Return the [x, y] coordinate for the center point of the cell that contains the specified text.  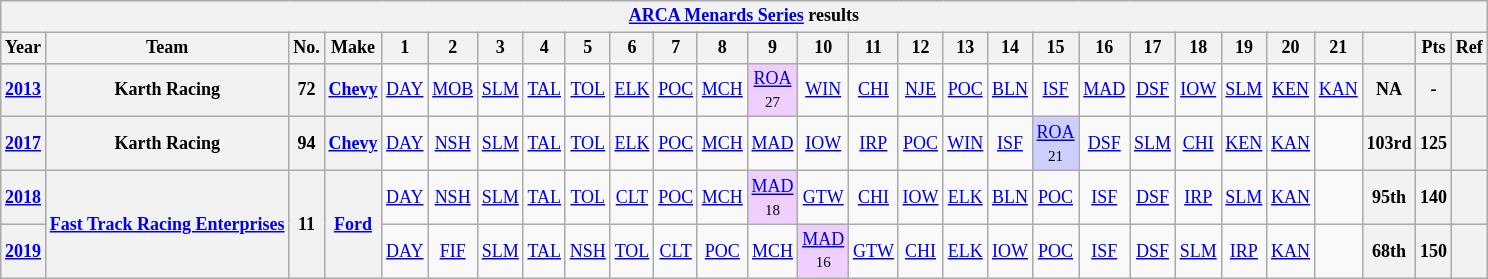
ROA27 [772, 90]
68th [1389, 251]
ROA21 [1056, 144]
15 [1056, 48]
2018 [24, 197]
2013 [24, 90]
FIF [453, 251]
MOB [453, 90]
12 [920, 48]
Pts [1434, 48]
8 [722, 48]
20 [1291, 48]
2 [453, 48]
103rd [1389, 144]
95th [1389, 197]
Fast Track Racing Enterprises [166, 224]
2017 [24, 144]
6 [632, 48]
9 [772, 48]
140 [1434, 197]
Year [24, 48]
125 [1434, 144]
18 [1198, 48]
3 [500, 48]
17 [1153, 48]
- [1434, 90]
4 [544, 48]
Make [353, 48]
21 [1338, 48]
Ford [353, 224]
2019 [24, 251]
Team [166, 48]
10 [824, 48]
19 [1244, 48]
150 [1434, 251]
7 [676, 48]
1 [405, 48]
ARCA Menards Series results [744, 16]
MAD18 [772, 197]
NJE [920, 90]
13 [966, 48]
5 [588, 48]
No. [306, 48]
Ref [1469, 48]
MAD16 [824, 251]
14 [1010, 48]
94 [306, 144]
NA [1389, 90]
72 [306, 90]
16 [1104, 48]
